Return the [x, y] coordinate for the center point of the cell that contains the specified text.  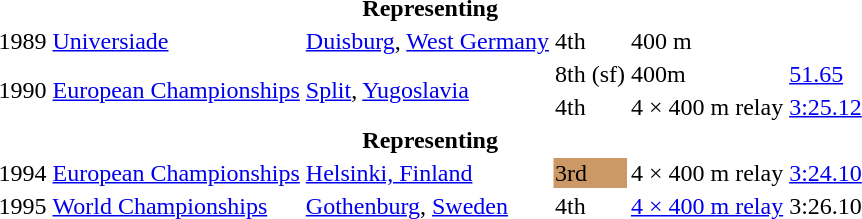
3rd [590, 173]
Helsinki, Finland [427, 173]
400 m [706, 41]
8th (sf) [590, 74]
Split, Yugoslavia [427, 90]
Universiade [176, 41]
Duisburg, West Germany [427, 41]
400m [706, 74]
